From the cell containing the given text, extract its center point as [x, y] coordinate. 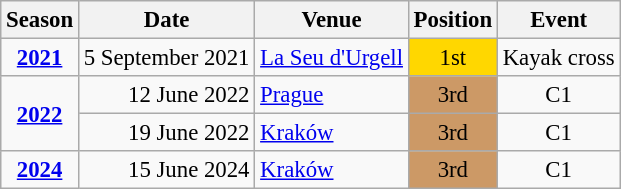
5 September 2021 [166, 58]
15 June 2024 [166, 170]
19 June 2022 [166, 133]
Kayak cross [558, 58]
Date [166, 20]
Position [452, 20]
2021 [40, 58]
Venue [332, 20]
Season [40, 20]
2024 [40, 170]
Prague [332, 95]
La Seu d'Urgell [332, 58]
1st [452, 58]
Event [558, 20]
2022 [40, 114]
12 June 2022 [166, 95]
